Extract the [x, y] coordinate from the center of the cell holding the provided text.  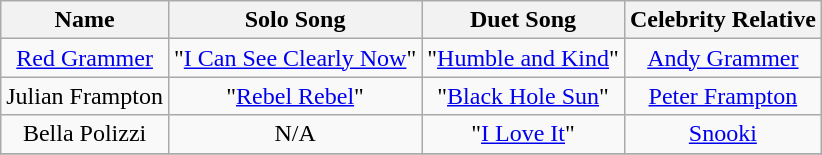
Name [85, 20]
Andy Grammer [722, 58]
Duet Song [524, 20]
Peter Frampton [722, 96]
Celebrity Relative [722, 20]
Bella Polizzi [85, 134]
"Black Hole Sun" [524, 96]
Julian Frampton [85, 96]
Snooki [722, 134]
"Rebel Rebel" [294, 96]
Red Grammer [85, 58]
"Humble and Kind" [524, 58]
Solo Song [294, 20]
"I Love It" [524, 134]
N/A [294, 134]
"I Can See Clearly Now" [294, 58]
